Output the [x, y] coordinate of the center of the cell containing the given text.  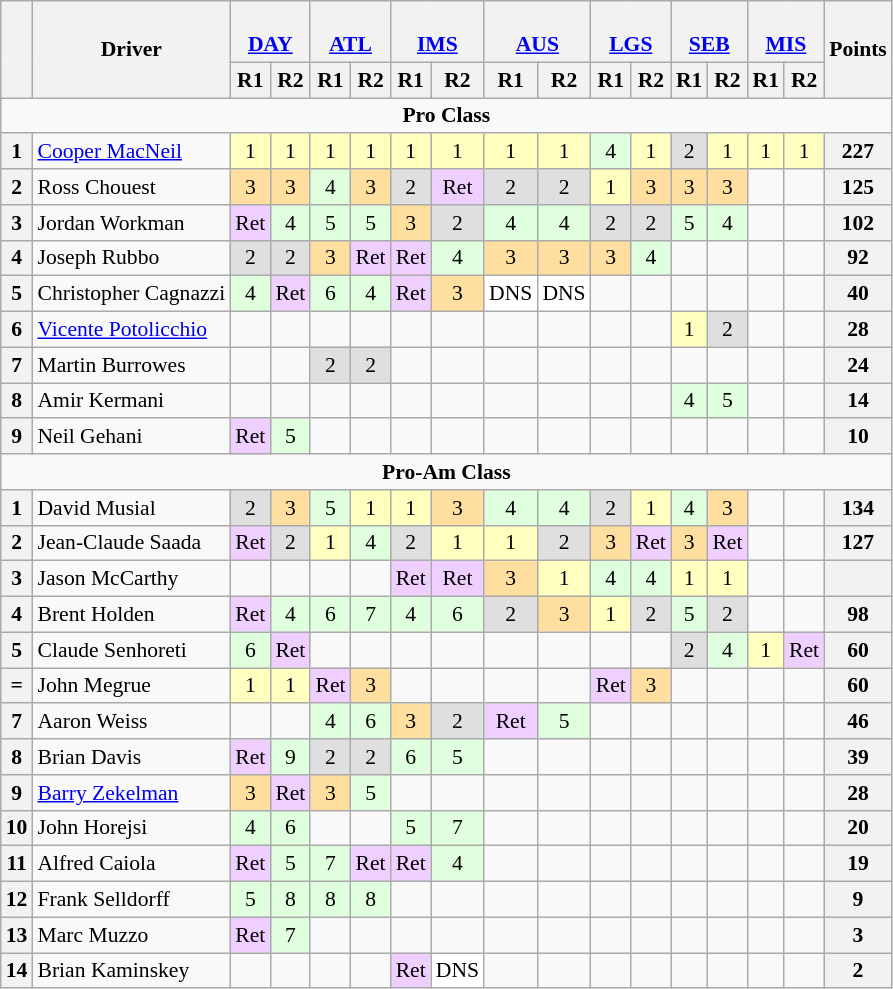
40 [858, 294]
46 [858, 722]
Aaron Weiss [131, 722]
125 [858, 187]
19 [858, 864]
127 [858, 543]
Brian Davis [131, 757]
98 [858, 615]
AUS [538, 32]
Cooper MacNeil [131, 152]
LGS [631, 32]
Pro Class [446, 116]
Marc Muzzo [131, 935]
ATL [350, 32]
227 [858, 152]
Pro-Am Class [446, 472]
24 [858, 365]
Jason McCarthy [131, 579]
Brian Kaminskey [131, 971]
John Horejsi [131, 828]
Barry Zekelman [131, 793]
39 [858, 757]
Christopher Cagnazzi [131, 294]
DAY [270, 32]
Martin Burrowes [131, 365]
13 [17, 935]
Brent Holden [131, 615]
Frank Selldorff [131, 900]
Neil Gehani [131, 437]
92 [858, 258]
Driver [131, 50]
MIS [786, 32]
Claude Senhoreti [131, 650]
20 [858, 828]
IMS [438, 32]
12 [17, 900]
Jordan Workman [131, 223]
Jean-Claude Saada [131, 543]
= [17, 686]
Joseph Rubbo [131, 258]
134 [858, 508]
Alfred Caiola [131, 864]
Amir Kermani [131, 401]
SEB [710, 32]
John Megrue [131, 686]
11 [17, 864]
David Musial [131, 508]
Points [858, 50]
Ross Chouest [131, 187]
102 [858, 223]
Vicente Potolicchio [131, 330]
